Output the [X, Y] coordinate of the center of the cell containing the given text.  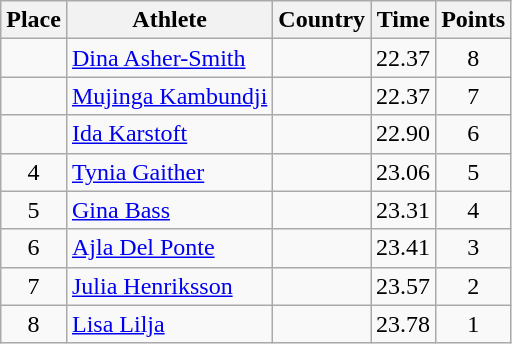
Ajla Del Ponte [169, 248]
Tynia Gaither [169, 172]
3 [474, 248]
22.90 [404, 134]
Julia Henriksson [169, 286]
Place [34, 20]
Mujinga Kambundji [169, 96]
Time [404, 20]
Athlete [169, 20]
23.41 [404, 248]
23.31 [404, 210]
23.06 [404, 172]
Country [322, 20]
2 [474, 286]
Points [474, 20]
Dina Asher-Smith [169, 58]
23.78 [404, 324]
Gina Bass [169, 210]
Lisa Lilja [169, 324]
23.57 [404, 286]
Ida Karstoft [169, 134]
1 [474, 324]
